For the text-containing cell, return its midpoint in [X, Y] coordinate format. 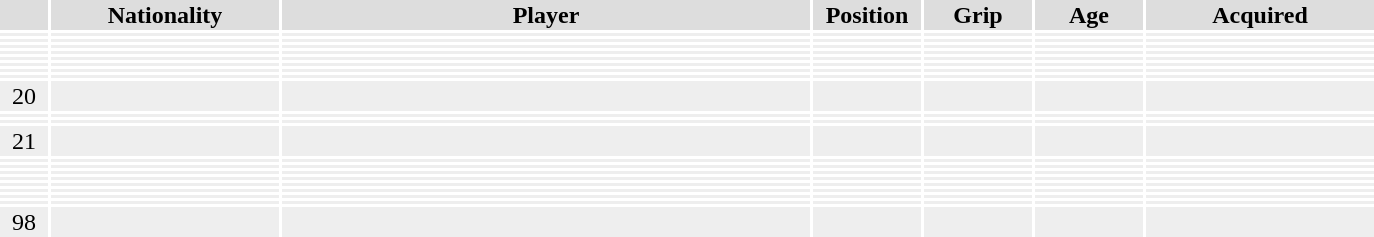
Grip [978, 15]
Age [1089, 15]
Position [867, 15]
98 [24, 222]
Nationality [165, 15]
20 [24, 96]
Player [546, 15]
Acquired [1260, 15]
21 [24, 141]
